Determine the (X, Y) coordinate at the center of the cell enclosing the given text.  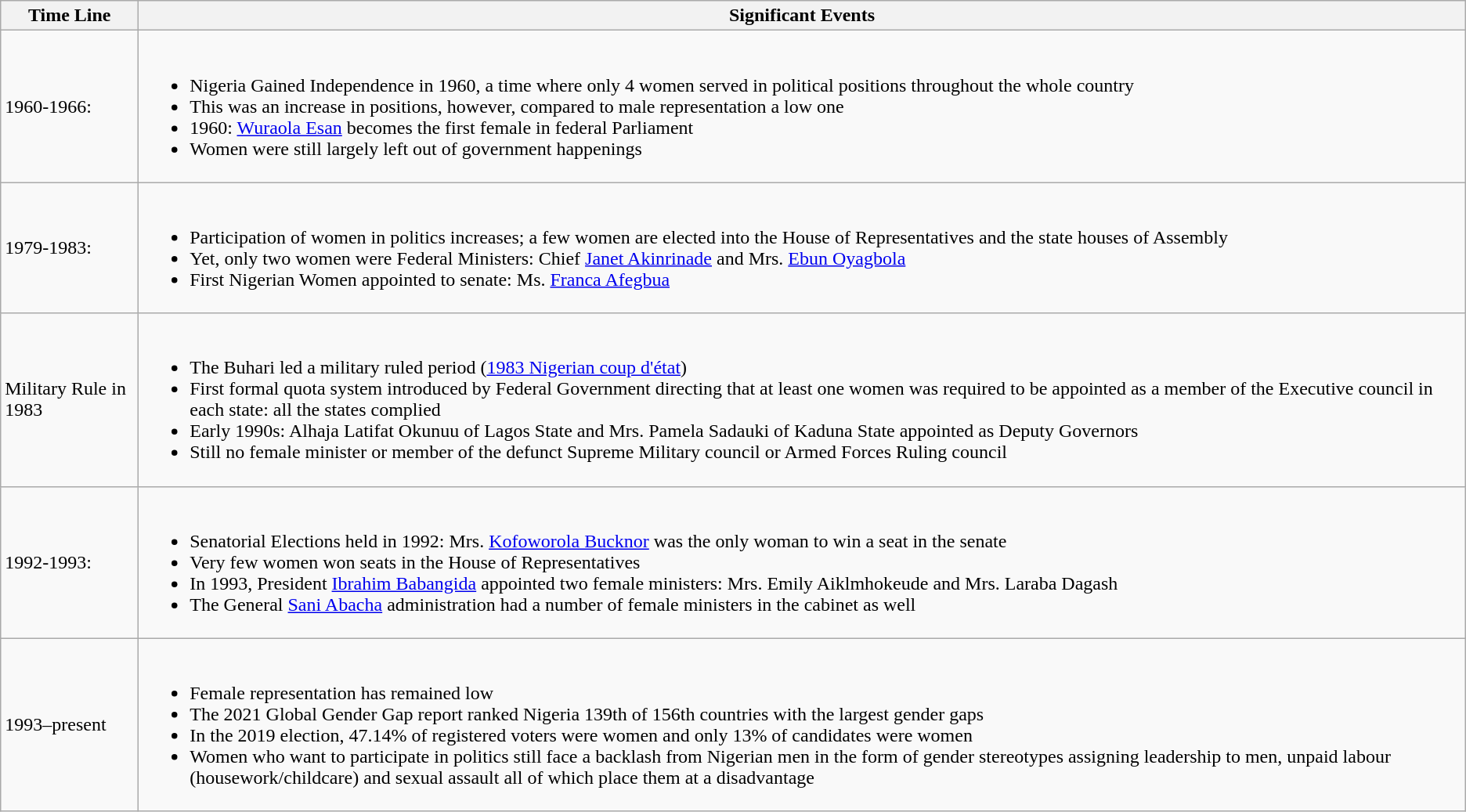
Significant Events (802, 16)
1960-1966: (70, 106)
Military Rule in 1983 (70, 399)
Time Line (70, 16)
1992-1993: (70, 562)
1979-1983: (70, 247)
1993–present (70, 725)
